Capture the cell that displays the provided text and extract its (X, Y) central coordinate. 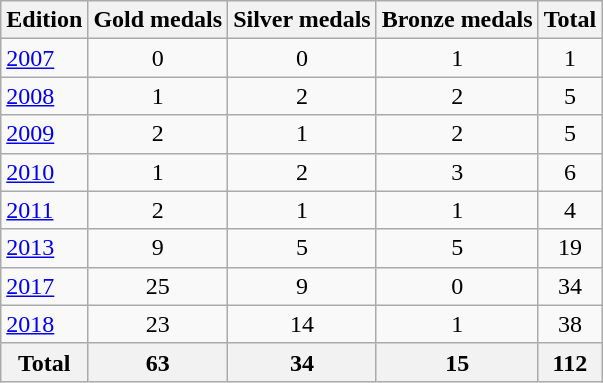
2008 (44, 96)
15 (457, 362)
2017 (44, 286)
63 (158, 362)
23 (158, 324)
38 (570, 324)
4 (570, 210)
Silver medals (302, 20)
2013 (44, 248)
6 (570, 172)
2011 (44, 210)
2010 (44, 172)
19 (570, 248)
Gold medals (158, 20)
2018 (44, 324)
2007 (44, 58)
112 (570, 362)
Edition (44, 20)
25 (158, 286)
14 (302, 324)
2009 (44, 134)
3 (457, 172)
Bronze medals (457, 20)
